From the cell containing the given text, extract its center point as [X, Y] coordinate. 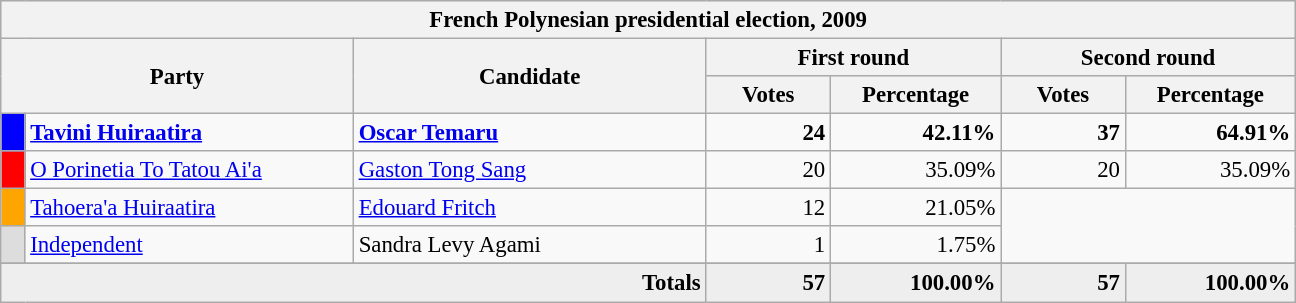
Sandra Levy Agami [530, 245]
French Polynesian presidential election, 2009 [648, 20]
Gaston Tong Sang [530, 170]
O Porinetia To Tatou Ai'a [189, 170]
37 [1064, 133]
12 [768, 208]
Oscar Temaru [530, 133]
Second round [1148, 58]
Party [178, 76]
Candidate [530, 76]
Tavini Huiraatira [189, 133]
1.75% [916, 245]
First round [854, 58]
42.11% [916, 133]
Edouard Fritch [530, 208]
24 [768, 133]
21.05% [916, 208]
1 [768, 245]
Totals [354, 283]
64.91% [1210, 133]
Tahoera'a Huiraatira [189, 208]
Independent [189, 245]
